Identify which cell holds the provided text, then report its (X, Y) central coordinate. 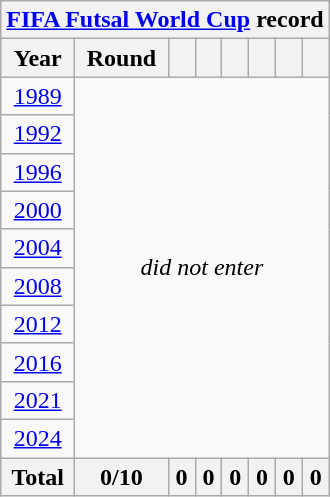
Total (38, 477)
Year (38, 58)
Round (122, 58)
2008 (38, 286)
2024 (38, 438)
FIFA Futsal World Cup record (165, 20)
1989 (38, 96)
2004 (38, 248)
2016 (38, 362)
2000 (38, 210)
0/10 (122, 477)
2021 (38, 400)
1992 (38, 134)
2012 (38, 324)
1996 (38, 172)
did not enter (202, 268)
